Detect which cell encompasses the target text, then output its (X, Y) center coordinate. 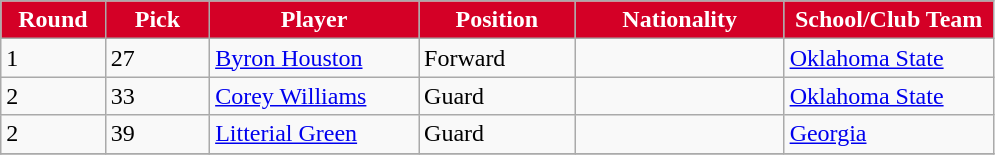
School/Club Team (888, 20)
Round (53, 20)
33 (157, 96)
1 (53, 58)
Position (498, 20)
39 (157, 134)
27 (157, 58)
Pick (157, 20)
Corey Williams (314, 96)
Nationality (680, 20)
Forward (498, 58)
Player (314, 20)
Byron Houston (314, 58)
Georgia (888, 134)
Litterial Green (314, 134)
